Provide the [X, Y] coordinate of the cell's center where the given text is located.  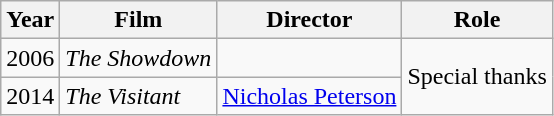
The Showdown [138, 58]
Nicholas Peterson [310, 96]
2006 [30, 58]
Role [477, 20]
The Visitant [138, 96]
Film [138, 20]
Special thanks [477, 77]
Director [310, 20]
Year [30, 20]
2014 [30, 96]
